Search for the cell housing the specified text and yield its (X, Y) center coordinate. 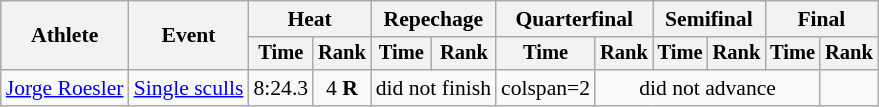
Quarterfinal (574, 19)
Final (821, 19)
Athlete (65, 36)
4 R (342, 88)
colspan=2 (546, 88)
Event (189, 36)
8:24.3 (280, 88)
Heat (309, 19)
Repechage (434, 19)
did not finish (434, 88)
Jorge Roesler (65, 88)
did not advance (708, 88)
Semifinal (709, 19)
Single sculls (189, 88)
